Find where the given text appears and provide that cell's center as [X, Y] coordinate. 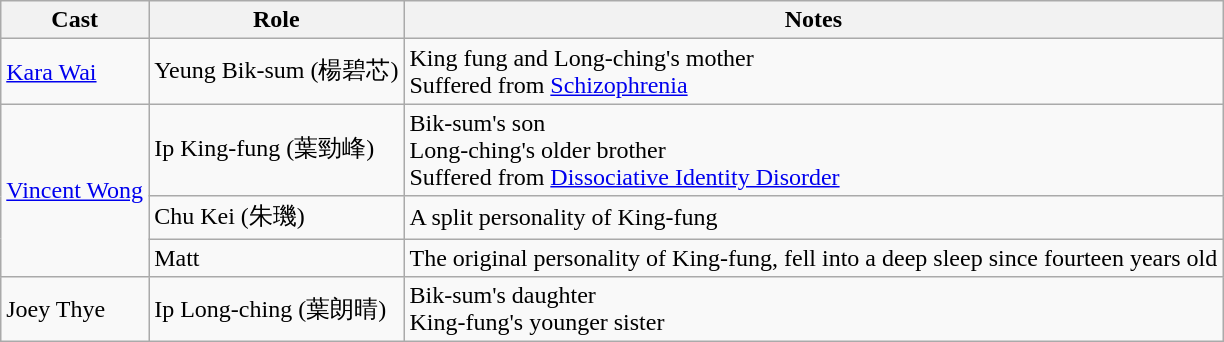
The original personality of King-fung, fell into a deep sleep since fourteen years old [814, 257]
Ip Long-ching (葉朗晴) [276, 310]
Joey Thye [75, 310]
A split personality of King-fung [814, 218]
Chu Kei (朱璣) [276, 218]
Cast [75, 20]
Matt [276, 257]
King fung and Long-ching's mother Suffered from Schizophrenia [814, 72]
Bik-sum's daughter King-fung's younger sister [814, 310]
Role [276, 20]
Kara Wai [75, 72]
Bik-sum's son Long-ching's older brother Suffered from Dissociative Identity Disorder [814, 150]
Yeung Bik-sum (楊碧芯) [276, 72]
Vincent Wong [75, 190]
Ip King-fung (葉勁峰) [276, 150]
Notes [814, 20]
